Locate the cell with the specified text and output its [X, Y] center coordinate. 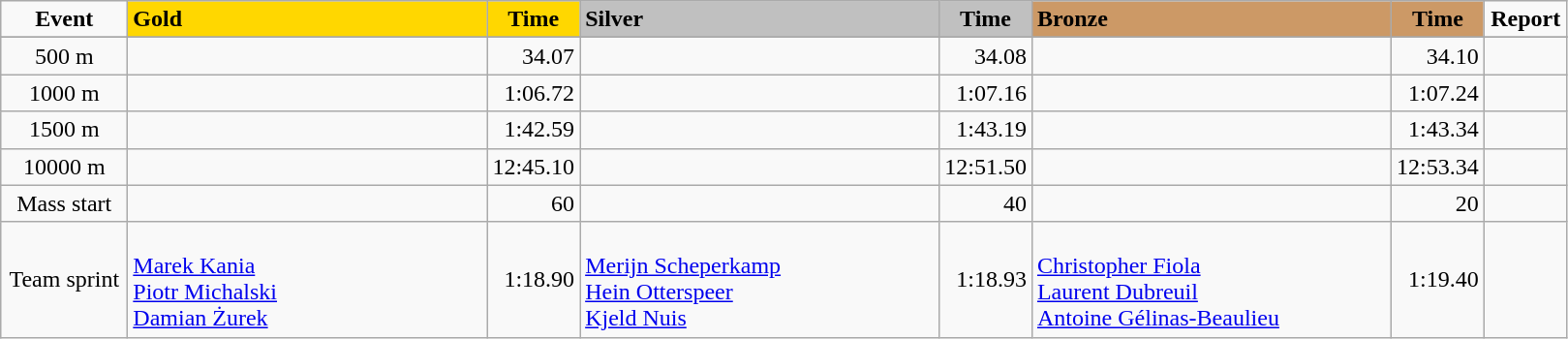
1:06.72 [534, 93]
Mass start [64, 203]
34.08 [986, 56]
Marek KaniaPiotr MichalskiDamian Żurek [308, 279]
1:42.59 [534, 130]
12:45.10 [534, 167]
500 m [64, 56]
Team sprint [64, 279]
Gold [308, 19]
34.07 [534, 56]
20 [1437, 203]
Bronze [1211, 19]
10000 m [64, 167]
1000 m [64, 93]
1:18.93 [986, 279]
Event [64, 19]
60 [534, 203]
12:53.34 [1437, 167]
Christopher FiolaLaurent DubreuilAntoine Gélinas-Beaulieu [1211, 279]
1:18.90 [534, 279]
40 [986, 203]
1:43.34 [1437, 130]
Report [1525, 19]
12:51.50 [986, 167]
1:07.24 [1437, 93]
1:19.40 [1437, 279]
1500 m [64, 130]
1:07.16 [986, 93]
34.10 [1437, 56]
Merijn ScheperkampHein OtterspeerKjeld Nuis [759, 279]
1:43.19 [986, 130]
Silver [759, 19]
